Find where the given text appears and provide that cell's center as (x, y) coordinate. 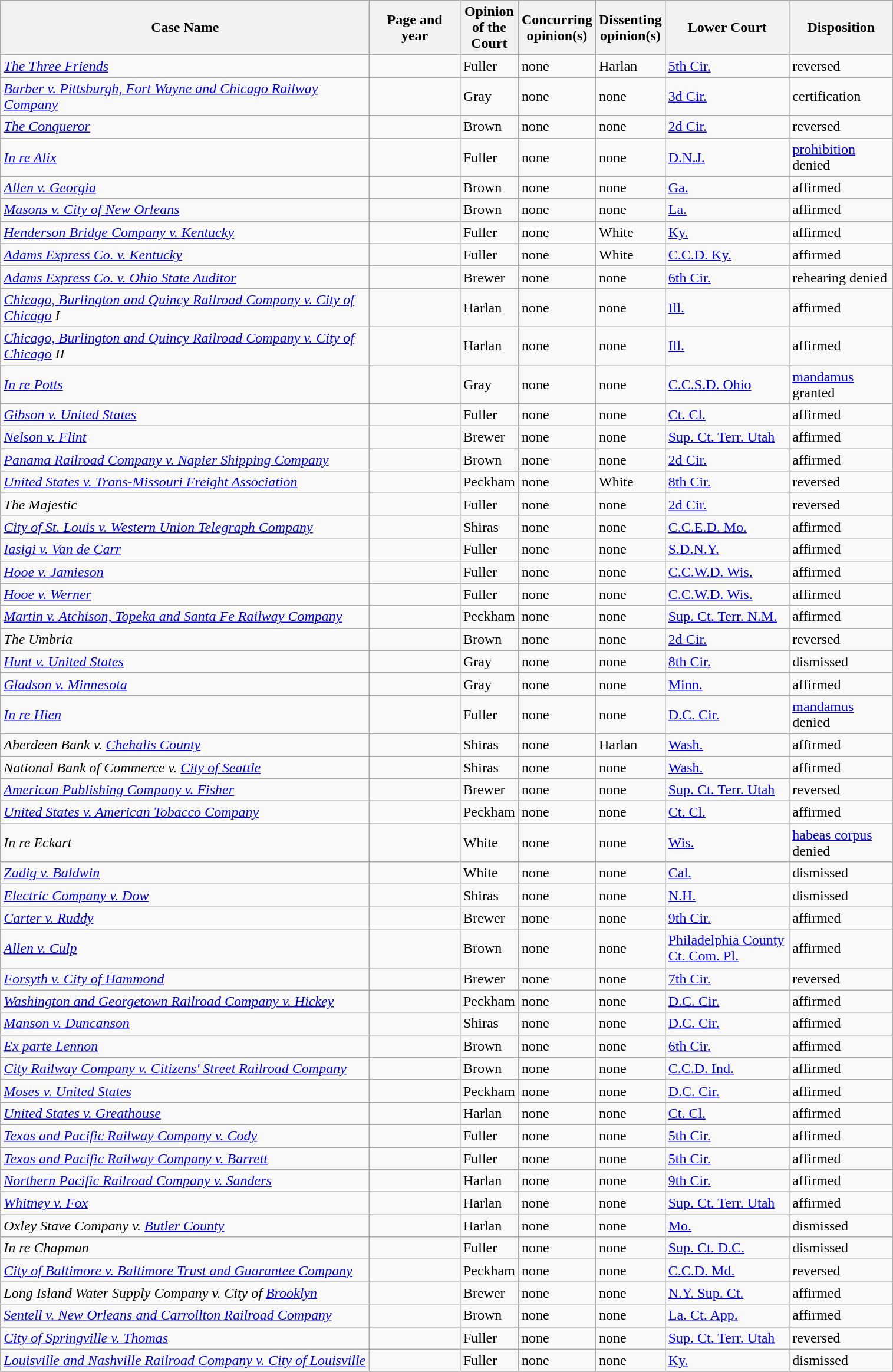
Lower Court (727, 28)
Ga. (727, 187)
Hunt v. United States (185, 662)
Adams Express Co. v. Ohio State Auditor (185, 277)
Barber v. Pittsburgh, Fort Wayne and Chicago Railway Company (185, 97)
Moses v. United States (185, 1091)
Wis. (727, 843)
Gibson v. United States (185, 415)
Opinion of the Court (489, 28)
The Three Friends (185, 66)
Whitney v. Fox (185, 1203)
Sup. Ct. Terr. N.M. (727, 617)
City of St. Louis v. Western Union Telegraph Company (185, 527)
Aberdeen Bank v. Chehalis County (185, 745)
Hooe v. Jamieson (185, 572)
Forsyth v. City of Hammond (185, 979)
Chicago, Burlington and Quincy Railroad Company v. City of Chicago I (185, 308)
mandamus denied (841, 715)
Allen v. Georgia (185, 187)
Oxley Stave Company v. Butler County (185, 1226)
La. (727, 210)
In re Hien (185, 715)
In re Chapman (185, 1248)
Texas and Pacific Railway Company v. Barrett (185, 1159)
Texas and Pacific Railway Company v. Cody (185, 1136)
Hooe v. Werner (185, 594)
Gladson v. Minnesota (185, 684)
In re Alix (185, 157)
United States v. Greathouse (185, 1113)
Minn. (727, 684)
habeas corpus denied (841, 843)
Martin v. Atchison, Topeka and Santa Fe Railway Company (185, 617)
Long Island Water Supply Company v. City of Brooklyn (185, 1293)
United States v. American Tobacco Company (185, 812)
Nelson v. Flint (185, 437)
Iasigi v. Van de Carr (185, 550)
C.C.D. Ind. (727, 1068)
D.N.J. (727, 157)
Case Name (185, 28)
In re Potts (185, 384)
rehearing denied (841, 277)
Northern Pacific Railroad Company v. Sanders (185, 1181)
Louisville and Nashville Railroad Company v. City of Louisville (185, 1360)
Henderson Bridge Company v. Kentucky (185, 232)
C.C.E.D. Mo. (727, 527)
Chicago, Burlington and Quincy Railroad Company v. City of Chicago II (185, 346)
La. Ct. App. (727, 1315)
Dissenting opinion(s) (630, 28)
Allen v. Culp (185, 948)
Carter v. Ruddy (185, 918)
The Umbria (185, 639)
Ex parte Lennon (185, 1046)
The Conqueror (185, 127)
Mo. (727, 1226)
In re Eckart (185, 843)
mandamus granted (841, 384)
N.H. (727, 896)
Cal. (727, 873)
City of Baltimore v. Baltimore Trust and Guarantee Company (185, 1271)
C.C.D. Md. (727, 1271)
Page and year (415, 28)
prohibition denied (841, 157)
Disposition (841, 28)
Masons v. City of New Orleans (185, 210)
C.C.S.D. Ohio (727, 384)
3d Cir. (727, 97)
Washington and Georgetown Railroad Company v. Hickey (185, 1001)
Sup. Ct. D.C. (727, 1248)
The Majestic (185, 505)
Concurring opinion(s) (556, 28)
Electric Company v. Dow (185, 896)
Manson v. Duncanson (185, 1024)
N.Y. Sup. Ct. (727, 1293)
certification (841, 97)
American Publishing Company v. Fisher (185, 790)
National Bank of Commerce v. City of Seattle (185, 767)
Sentell v. New Orleans and Carrollton Railroad Company (185, 1315)
United States v. Trans-Missouri Freight Association (185, 482)
City of Springville v. Thomas (185, 1338)
City Railway Company v. Citizens' Street Railroad Company (185, 1068)
C.C.D. Ky. (727, 255)
Panama Railroad Company v. Napier Shipping Company (185, 460)
Zadig v. Baldwin (185, 873)
Adams Express Co. v. Kentucky (185, 255)
S.D.N.Y. (727, 550)
Philadelphia County Ct. Com. Pl. (727, 948)
7th Cir. (727, 979)
